Provide the [x, y] coordinate of the cell's center where the given text is located.  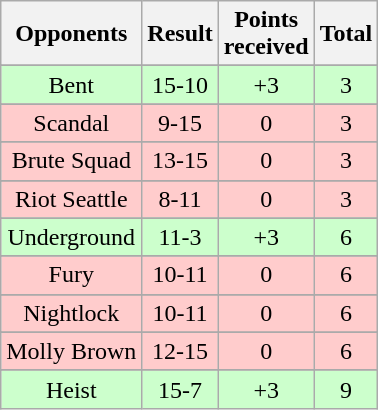
Underground [72, 237]
Fury [72, 275]
Opponents [72, 34]
Result [180, 34]
15-7 [180, 389]
Heist [72, 389]
13-15 [180, 161]
8-11 [180, 199]
Riot Seattle [72, 199]
Bent [72, 85]
Scandal [72, 123]
11-3 [180, 237]
Total [346, 34]
Brute Squad [72, 161]
12-15 [180, 351]
15-10 [180, 85]
9 [346, 389]
Molly Brown [72, 351]
9-15 [180, 123]
Nightlock [72, 313]
Pointsreceived [266, 34]
